Output the (X, Y) coordinate of the center of the cell containing the given text.  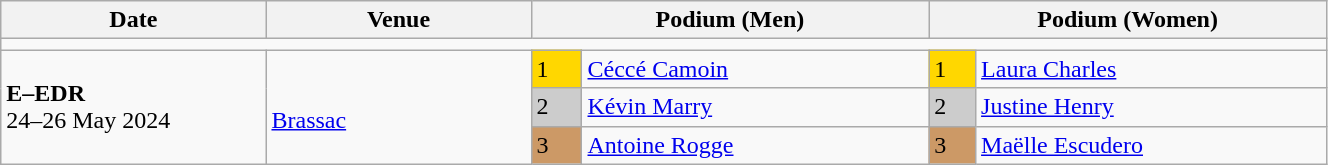
Laura Charles (1152, 69)
Antoine Rogge (756, 145)
E–EDR 24–26 May 2024 (134, 107)
Céccé Camoin (756, 69)
Justine Henry (1152, 107)
Kévin Marry (756, 107)
Maëlle Escudero (1152, 145)
Podium (Men) (730, 20)
Date (134, 20)
Podium (Women) (1128, 20)
Venue (398, 20)
Brassac (398, 107)
